From the cell containing the given text, extract its center point as (X, Y) coordinate. 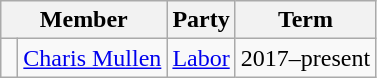
Charis Mullen (92, 58)
Labor (201, 58)
Party (201, 20)
2017–present (305, 58)
Member (84, 20)
Term (305, 20)
